Extract the [X, Y] coordinate from the center of the cell holding the provided text.  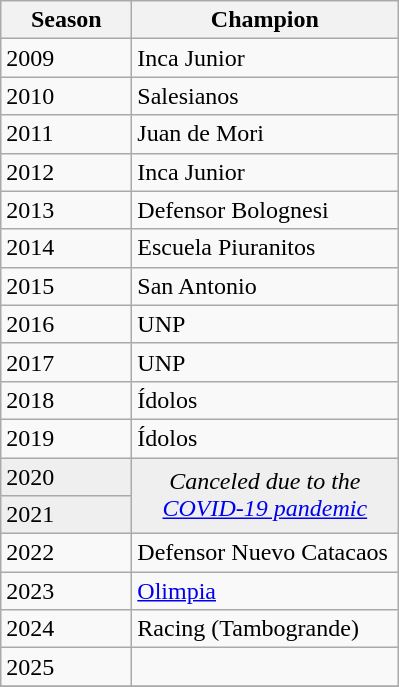
2014 [66, 248]
2023 [66, 591]
2013 [66, 210]
2021 [66, 515]
2025 [66, 667]
2009 [66, 58]
Olimpia [265, 591]
2015 [66, 286]
Defensor Bolognesi [265, 210]
2017 [66, 362]
Salesianos [265, 96]
2016 [66, 324]
2010 [66, 96]
2011 [66, 134]
Champion [265, 20]
2022 [66, 553]
San Antonio [265, 286]
2024 [66, 629]
2018 [66, 400]
Season [66, 20]
2012 [66, 172]
Escuela Piuranitos [265, 248]
2019 [66, 438]
Canceled due to the COVID-19 pandemic [265, 496]
Racing (Tambogrande) [265, 629]
2020 [66, 477]
Juan de Mori [265, 134]
Defensor Nuevo Catacaos [265, 553]
